Search for the cell housing the specified text and yield its [x, y] center coordinate. 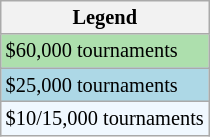
$10/15,000 tournaments [105, 118]
Legend [105, 17]
$60,000 tournaments [105, 51]
$25,000 tournaments [105, 85]
